Identify which cell holds the provided text, then report its [X, Y] central coordinate. 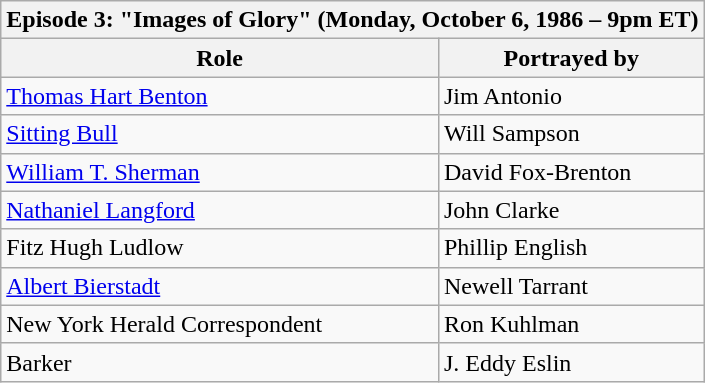
Ron Kuhlman [571, 324]
Fitz Hugh Ludlow [220, 248]
New York Herald Correspondent [220, 324]
Will Sampson [571, 134]
Phillip English [571, 248]
John Clarke [571, 210]
Jim Antonio [571, 96]
Nathaniel Langford [220, 210]
Sitting Bull [220, 134]
Barker [220, 362]
William T. Sherman [220, 172]
David Fox-Brenton [571, 172]
Role [220, 58]
Thomas Hart Benton [220, 96]
Albert Bierstadt [220, 286]
Episode 3: "Images of Glory" (Monday, October 6, 1986 – 9pm ET) [352, 20]
Newell Tarrant [571, 286]
Portrayed by [571, 58]
J. Eddy Eslin [571, 362]
